Search for the cell housing the specified text and yield its (X, Y) center coordinate. 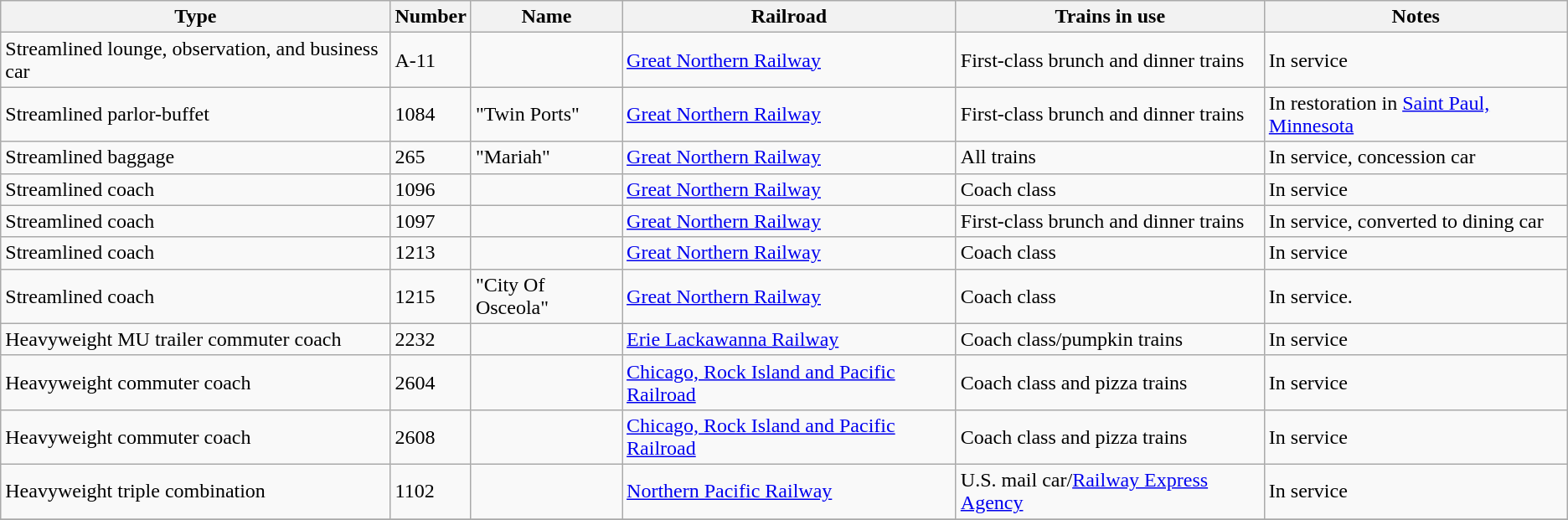
In service, concession car (1416, 157)
Streamlined lounge, observation, and business car (196, 60)
265 (431, 157)
1096 (431, 189)
In restoration in Saint Paul, Minnesota (1416, 114)
Streamlined parlor-buffet (196, 114)
Trains in use (1110, 17)
1097 (431, 221)
In service. (1416, 296)
Number (431, 17)
A-11 (431, 60)
Coach class/pumpkin trains (1110, 339)
Heavyweight triple combination (196, 491)
"Mariah" (546, 157)
Name (546, 17)
"City Of Osceola" (546, 296)
1215 (431, 296)
2604 (431, 382)
1084 (431, 114)
All trains (1110, 157)
Type (196, 17)
Northern Pacific Railway (789, 491)
1102 (431, 491)
Streamlined baggage (196, 157)
2608 (431, 437)
U.S. mail car/Railway Express Agency (1110, 491)
Notes (1416, 17)
2232 (431, 339)
Railroad (789, 17)
In service, converted to dining car (1416, 221)
"Twin Ports" (546, 114)
Heavyweight MU trailer commuter coach (196, 339)
Erie Lackawanna Railway (789, 339)
1213 (431, 253)
